Return [X, Y] of the center of cell containing provided text 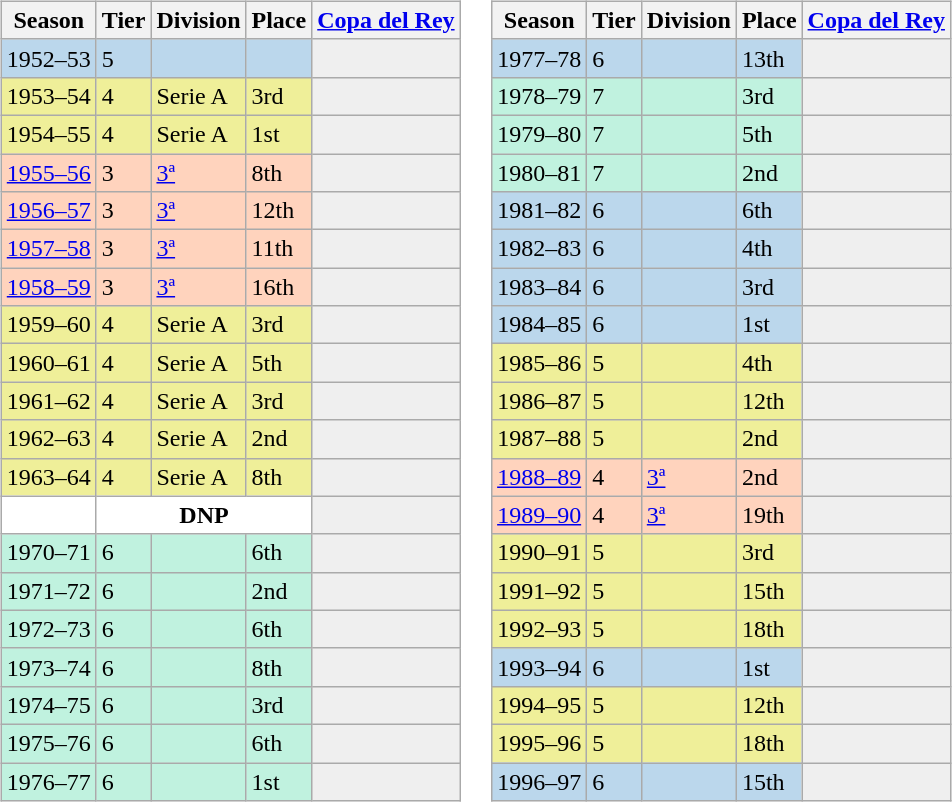
1996–97 [540, 781]
1994–95 [540, 705]
1986–87 [540, 401]
1988–89 [540, 477]
1974–75 [48, 705]
19th [769, 515]
1957–58 [48, 249]
1959–60 [48, 325]
1953–54 [48, 96]
1989–90 [540, 515]
1971–72 [48, 591]
1984–85 [540, 325]
1977–78 [540, 58]
1952–53 [48, 58]
1980–81 [540, 173]
1954–55 [48, 134]
1993–94 [540, 667]
16th [279, 287]
1973–74 [48, 667]
1975–76 [48, 743]
13th [769, 58]
1979–80 [540, 134]
1976–77 [48, 781]
1960–61 [48, 363]
1962–63 [48, 439]
1972–73 [48, 629]
1955–56 [48, 173]
1983–84 [540, 287]
1970–71 [48, 553]
1963–64 [48, 477]
1985–86 [540, 363]
1982–83 [540, 249]
1981–82 [540, 211]
1990–91 [540, 553]
1956–57 [48, 211]
1987–88 [540, 439]
1991–92 [540, 591]
1958–59 [48, 287]
1978–79 [540, 96]
1995–96 [540, 743]
11th [279, 249]
1992–93 [540, 629]
1961–62 [48, 401]
DNP [204, 515]
